Extract the (X, Y) coordinate from the center of the cell holding the provided text.  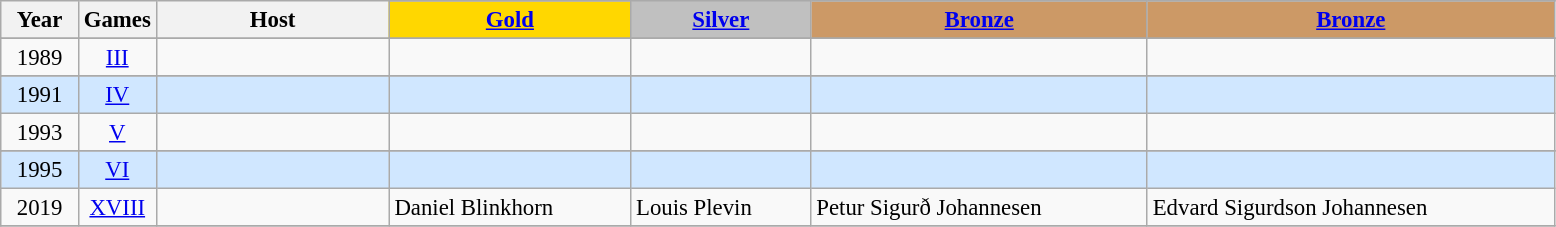
Games (117, 20)
Petur Sigurð Johannesen (979, 208)
Silver (721, 20)
III (117, 58)
Daniel Blinkhorn (510, 208)
IV (117, 95)
2019 (40, 208)
1993 (40, 133)
Gold (510, 20)
V (117, 133)
1991 (40, 95)
Year (40, 20)
Edvard Sigurdson Johannesen (1350, 208)
Host (272, 20)
1995 (40, 170)
XVIII (117, 208)
1989 (40, 58)
Louis Plevin (721, 208)
VI (117, 170)
